Return the (X, Y) coordinate for the center point of the cell that contains the specified text.  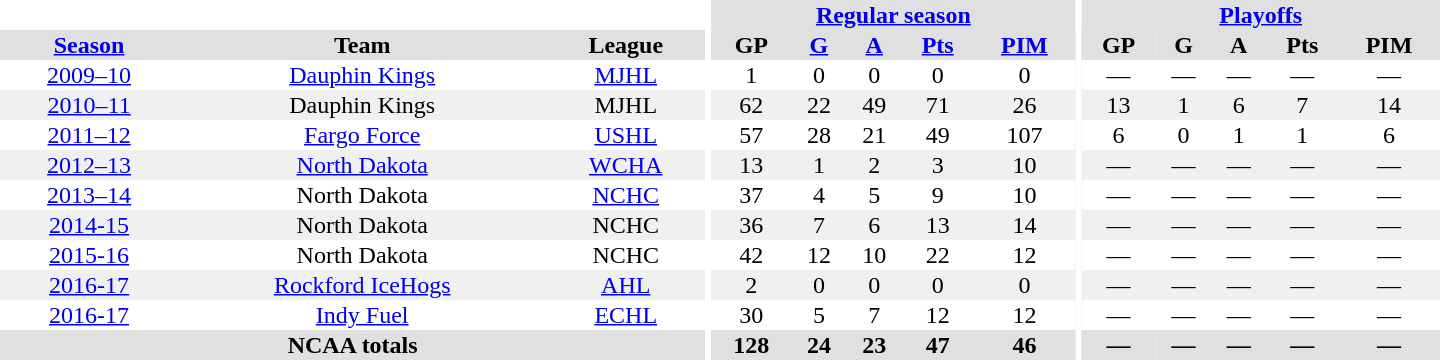
4 (818, 195)
2014-15 (89, 225)
2011–12 (89, 135)
128 (751, 345)
30 (751, 315)
ECHL (626, 315)
36 (751, 225)
2010–11 (89, 105)
NCAA totals (352, 345)
9 (938, 195)
League (626, 45)
71 (938, 105)
2012–13 (89, 165)
107 (1025, 135)
Season (89, 45)
42 (751, 255)
24 (818, 345)
57 (751, 135)
26 (1025, 105)
USHL (626, 135)
21 (874, 135)
Team (362, 45)
2013–14 (89, 195)
Fargo Force (362, 135)
28 (818, 135)
23 (874, 345)
37 (751, 195)
AHL (626, 285)
47 (938, 345)
Indy Fuel (362, 315)
2009–10 (89, 75)
46 (1025, 345)
Playoffs (1260, 15)
62 (751, 105)
2015-16 (89, 255)
Regular season (893, 15)
WCHA (626, 165)
Rockford IceHogs (362, 285)
3 (938, 165)
